Locate the cell with the specified text and output its (X, Y) center coordinate. 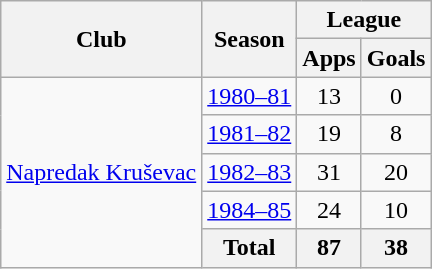
Apps (329, 58)
19 (329, 134)
31 (329, 172)
1984–85 (250, 210)
Club (102, 39)
0 (396, 96)
13 (329, 96)
League (364, 20)
10 (396, 210)
1980–81 (250, 96)
Total (250, 248)
20 (396, 172)
8 (396, 134)
87 (329, 248)
1981–82 (250, 134)
Napredak Kruševac (102, 172)
Goals (396, 58)
24 (329, 210)
1982–83 (250, 172)
Season (250, 39)
38 (396, 248)
